Capture the cell that displays the provided text and extract its (X, Y) central coordinate. 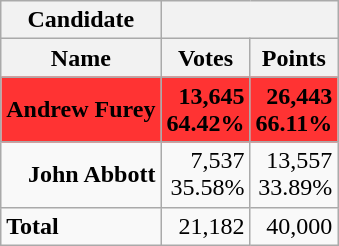
40,000 (294, 226)
Candidate (81, 20)
7,53735.58% (206, 174)
21,182 (206, 226)
Points (294, 58)
13,64564.42% (206, 110)
Andrew Furey (81, 110)
Total (81, 226)
Name (81, 58)
Votes (206, 58)
26,443 66.11% (294, 110)
John Abbott (81, 174)
13,557 33.89% (294, 174)
